Extract the [X, Y] coordinate from the center of the cell holding the provided text.  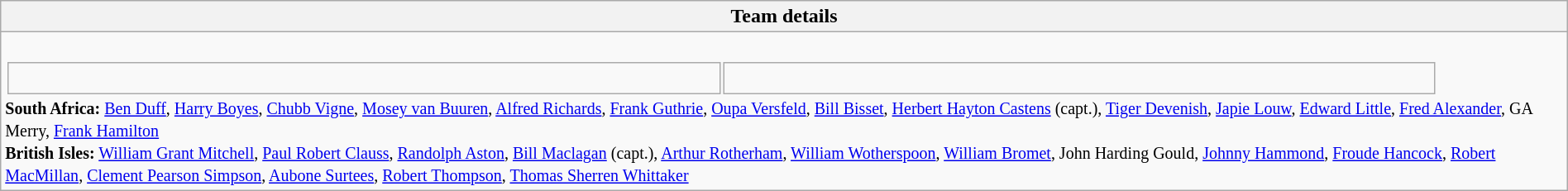
Team details [784, 17]
